Capture the cell that displays the provided text and extract its [X, Y] central coordinate. 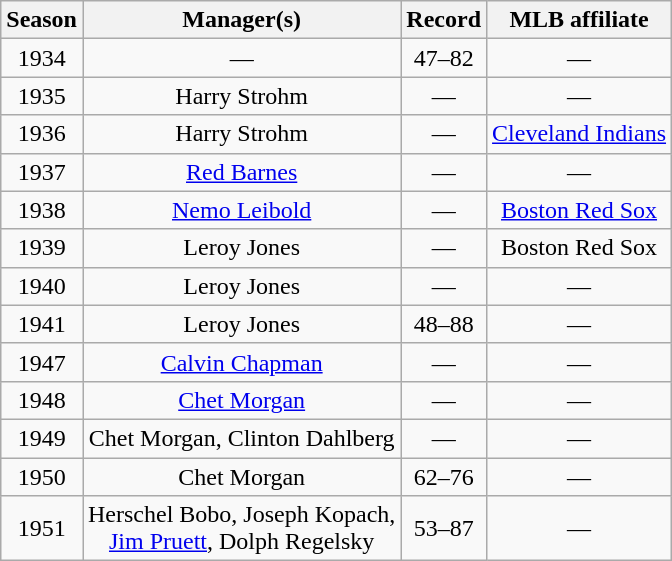
1936 [42, 134]
1941 [42, 324]
53–87 [444, 528]
1951 [42, 528]
Cleveland Indians [580, 134]
MLB affiliate [580, 20]
1940 [42, 286]
1948 [42, 400]
1950 [42, 477]
1937 [42, 172]
Chet Morgan, Clinton Dahlberg [241, 438]
Calvin Chapman [241, 362]
62–76 [444, 477]
47–82 [444, 58]
1935 [42, 96]
1949 [42, 438]
1947 [42, 362]
Red Barnes [241, 172]
1934 [42, 58]
Nemo Leibold [241, 210]
Herschel Bobo, Joseph Kopach,Jim Pruett, Dolph Regelsky [241, 528]
Manager(s) [241, 20]
Record [444, 20]
1938 [42, 210]
1939 [42, 248]
Season [42, 20]
48–88 [444, 324]
